Find where the given text appears and provide that cell's center as [X, Y] coordinate. 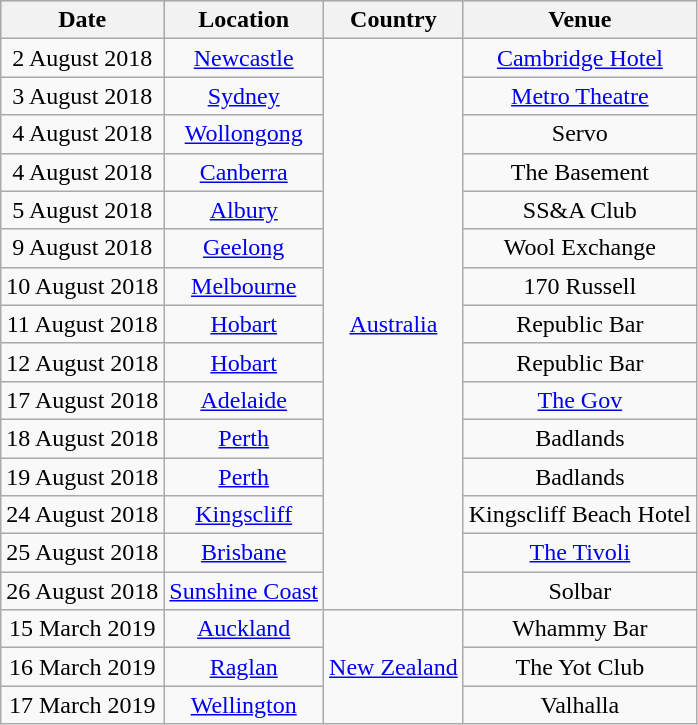
Valhalla [580, 705]
10 August 2018 [82, 286]
Venue [580, 20]
Servo [580, 134]
Metro Theatre [580, 96]
New Zealand [394, 667]
Canberra [244, 172]
Geelong [244, 248]
Australia [394, 324]
Wellington [244, 705]
Sydney [244, 96]
17 August 2018 [82, 400]
The Gov [580, 400]
Location [244, 20]
3 August 2018 [82, 96]
Sunshine Coast [244, 591]
5 August 2018 [82, 210]
Solbar [580, 591]
2 August 2018 [82, 58]
Adelaide [244, 400]
The Tivoli [580, 553]
The Yot Club [580, 667]
Country [394, 20]
Wool Exchange [580, 248]
17 March 2019 [82, 705]
The Basement [580, 172]
Kingscliff Beach Hotel [580, 515]
15 March 2019 [82, 629]
Newcastle [244, 58]
11 August 2018 [82, 324]
Kingscliff [244, 515]
18 August 2018 [82, 438]
170 Russell [580, 286]
Auckland [244, 629]
Date [82, 20]
Melbourne [244, 286]
26 August 2018 [82, 591]
16 March 2019 [82, 667]
Albury [244, 210]
12 August 2018 [82, 362]
Cambridge Hotel [580, 58]
Brisbane [244, 553]
SS&A Club [580, 210]
Whammy Bar [580, 629]
25 August 2018 [82, 553]
19 August 2018 [82, 477]
Wollongong [244, 134]
24 August 2018 [82, 515]
9 August 2018 [82, 248]
Raglan [244, 667]
